Find where the given text appears and provide that cell's center as (X, Y) coordinate. 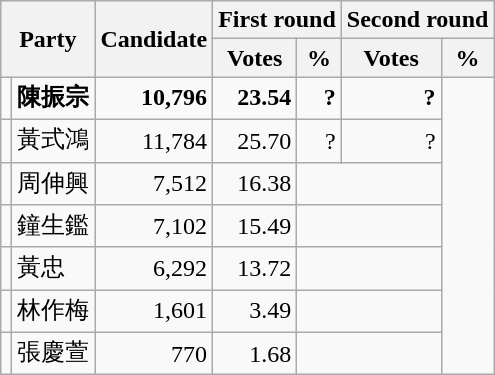
770 (154, 354)
Second round (418, 20)
林作梅 (54, 312)
鐘生鑑 (54, 226)
3.49 (255, 312)
16.38 (255, 184)
10,796 (154, 98)
陳振宗 (54, 98)
25.70 (255, 140)
黃式鴻 (54, 140)
周伸興 (54, 184)
Candidate (154, 39)
張慶萱 (54, 354)
Party (48, 39)
7,102 (154, 226)
15.49 (255, 226)
First round (278, 20)
6,292 (154, 268)
1,601 (154, 312)
7,512 (154, 184)
23.54 (255, 98)
11,784 (154, 140)
1.68 (255, 354)
黃忠 (54, 268)
13.72 (255, 268)
